Find where the given text appears and provide that cell's center as (X, Y) coordinate. 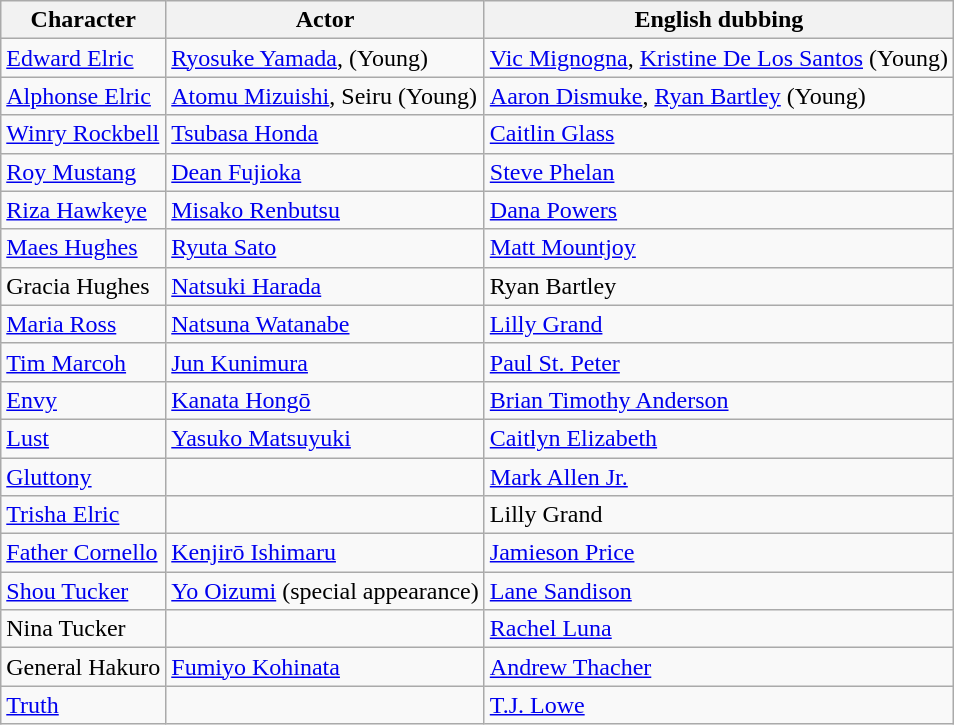
Brian Timothy Anderson (718, 400)
Lane Sandison (718, 591)
Kenjirō Ishimaru (326, 553)
Gracia Hughes (84, 286)
Nina Tucker (84, 629)
Vic Mignogna, Kristine De Los Santos (Young) (718, 58)
Tsubasa Honda (326, 134)
T.J. Lowe (718, 705)
Kanata Hongō (326, 400)
Jun Kunimura (326, 362)
Dean Fujioka (326, 172)
Aaron Dismuke, Ryan Bartley (Young) (718, 96)
Matt Mountjoy (718, 248)
Misako Renbutsu (326, 210)
Tim Marcoh (84, 362)
Character (84, 20)
Edward Elric (84, 58)
Jamieson Price (718, 553)
Winry Rockbell (84, 134)
Maria Ross (84, 324)
Alphonse Elric (84, 96)
Caitlin Glass (718, 134)
Gluttony (84, 477)
General Hakuro (84, 667)
Father Cornello (84, 553)
Truth (84, 705)
Yo Oizumi (special appearance) (326, 591)
Trisha Elric (84, 515)
Shou Tucker (84, 591)
Roy Mustang (84, 172)
Fumiyo Kohinata (326, 667)
Envy (84, 400)
Paul St. Peter (718, 362)
Dana Powers (718, 210)
Ryosuke Yamada, (Young) (326, 58)
Natsuna Watanabe (326, 324)
Mark Allen Jr. (718, 477)
Atomu Mizuishi, Seiru (Young) (326, 96)
Natsuki Harada (326, 286)
Maes Hughes (84, 248)
Steve Phelan (718, 172)
Andrew Thacher (718, 667)
Rachel Luna (718, 629)
Ryan Bartley (718, 286)
Riza Hawkeye (84, 210)
English dubbing (718, 20)
Caitlyn Elizabeth (718, 438)
Actor (326, 20)
Lust (84, 438)
Ryuta Sato (326, 248)
Yasuko Matsuyuki (326, 438)
